Locate the cell with the specified text and output its (x, y) center coordinate. 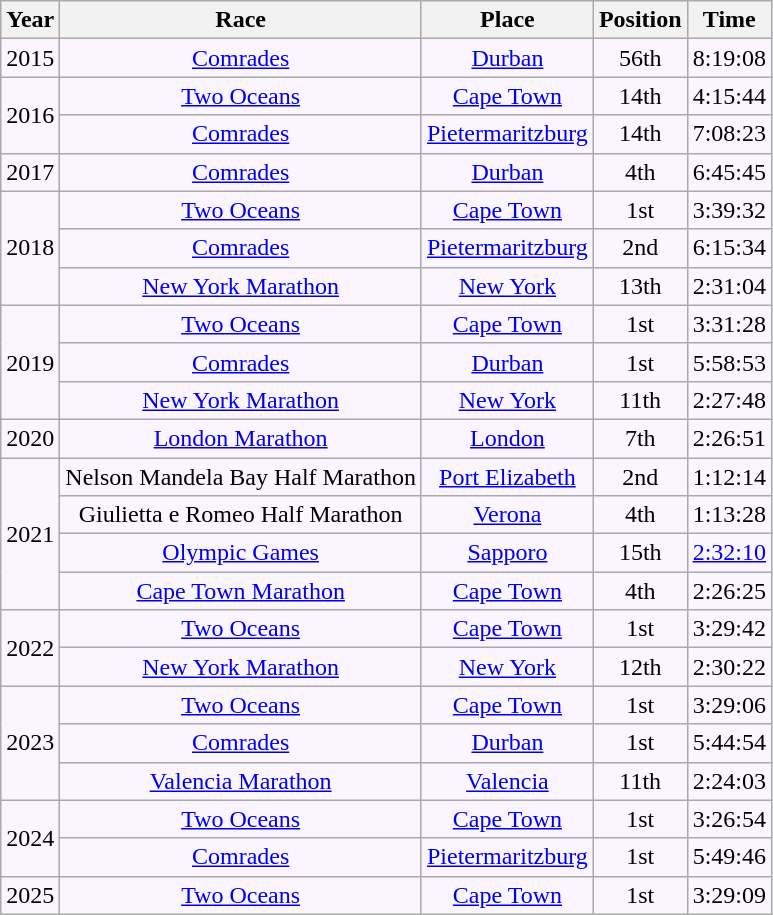
56th (640, 58)
Sapporo (507, 553)
2:24:03 (729, 781)
2024 (30, 838)
2:32:10 (729, 553)
3:29:09 (729, 895)
2:26:25 (729, 591)
Nelson Mandela Bay Half Marathon (241, 477)
Olympic Games (241, 553)
2025 (30, 895)
4:15:44 (729, 96)
13th (640, 286)
Valencia (507, 781)
Position (640, 20)
2017 (30, 172)
8:19:08 (729, 58)
2021 (30, 534)
1:13:28 (729, 515)
5:58:53 (729, 362)
Time (729, 20)
7:08:23 (729, 134)
3:39:32 (729, 210)
2020 (30, 438)
Giulietta e Romeo Half Marathon (241, 515)
15th (640, 553)
3:29:06 (729, 705)
12th (640, 667)
1:12:14 (729, 477)
Cape Town Marathon (241, 591)
Place (507, 20)
Valencia Marathon (241, 781)
Verona (507, 515)
5:49:46 (729, 857)
Race (241, 20)
2016 (30, 115)
Year (30, 20)
2:31:04 (729, 286)
2019 (30, 362)
3:29:42 (729, 629)
6:45:45 (729, 172)
7th (640, 438)
2:30:22 (729, 667)
2015 (30, 58)
London (507, 438)
2023 (30, 743)
London Marathon (241, 438)
2:27:48 (729, 400)
5:44:54 (729, 743)
6:15:34 (729, 248)
3:31:28 (729, 324)
2018 (30, 248)
2022 (30, 648)
Port Elizabeth (507, 477)
2:26:51 (729, 438)
3:26:54 (729, 819)
